Find where the given text appears and provide that cell's center as (X, Y) coordinate. 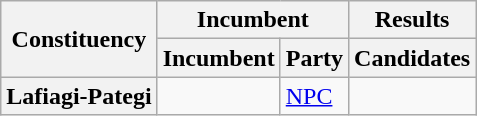
Party (314, 58)
Lafiagi-Pategi (79, 96)
Constituency (79, 39)
Candidates (412, 58)
NPC (314, 96)
Results (412, 20)
